For the text-containing cell, return its midpoint in (X, Y) coordinate format. 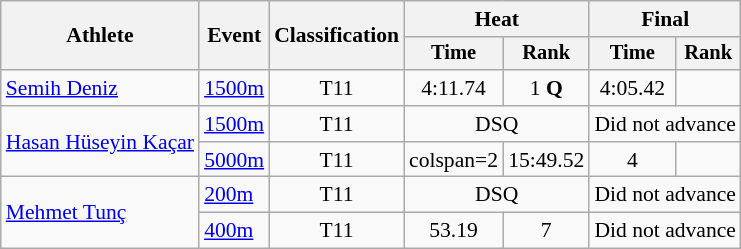
200m (234, 195)
4 (632, 160)
Athlete (100, 36)
1 Q (546, 88)
4:11.74 (454, 88)
Mehmet Tunç (100, 212)
5000m (234, 160)
Event (234, 36)
Classification (336, 36)
400m (234, 231)
Hasan Hüseyin Kaçar (100, 142)
15:49.52 (546, 160)
Semih Deniz (100, 88)
Heat (496, 19)
53.19 (454, 231)
4:05.42 (632, 88)
Final (665, 19)
7 (546, 231)
colspan=2 (454, 160)
